For the text-containing cell, return its midpoint in [X, Y] coordinate format. 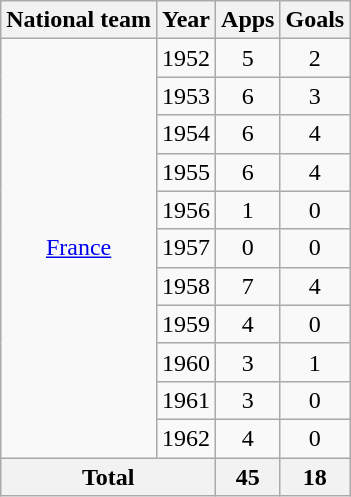
Total [108, 477]
1962 [186, 438]
2 [315, 58]
7 [248, 286]
1956 [186, 210]
1957 [186, 248]
45 [248, 477]
1955 [186, 172]
Goals [315, 20]
1958 [186, 286]
Year [186, 20]
5 [248, 58]
1953 [186, 96]
France [79, 248]
1961 [186, 400]
1960 [186, 362]
Apps [248, 20]
National team [79, 20]
18 [315, 477]
1954 [186, 134]
1952 [186, 58]
1959 [186, 324]
